Capture the cell that displays the provided text and extract its [x, y] central coordinate. 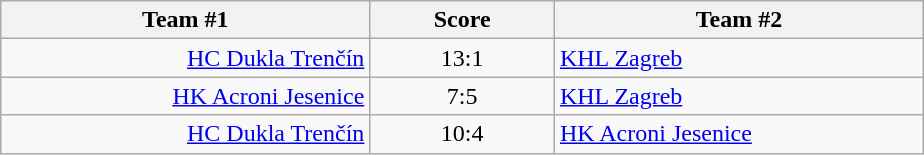
Team #2 [738, 20]
7:5 [462, 96]
Team #1 [186, 20]
Score [462, 20]
10:4 [462, 134]
13:1 [462, 58]
